Output the [X, Y] coordinate of the center of the cell containing the given text.  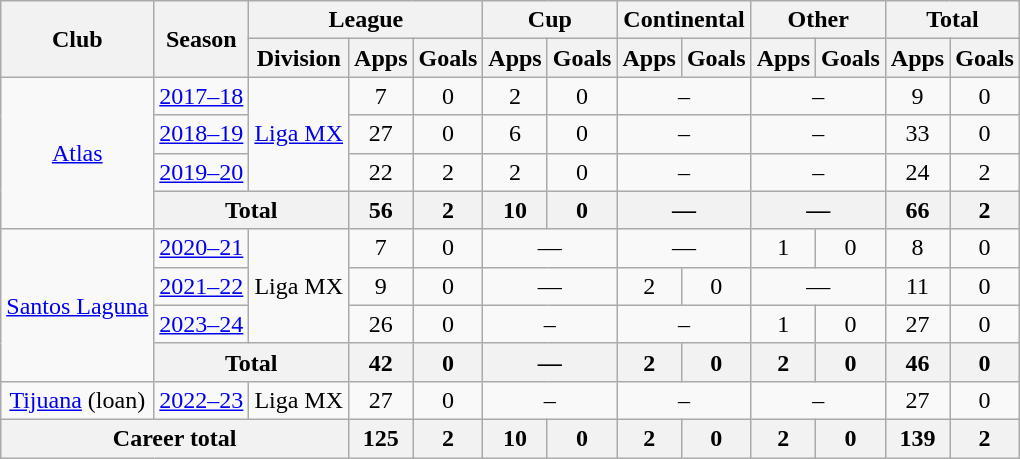
Career total [175, 438]
Season [202, 39]
22 [381, 172]
2020–21 [202, 248]
2023–24 [202, 324]
24 [917, 172]
2019–20 [202, 172]
46 [917, 362]
125 [381, 438]
Continental [684, 20]
11 [917, 286]
56 [381, 210]
Tijuana (loan) [78, 400]
League [366, 20]
Cup [550, 20]
Other [818, 20]
8 [917, 248]
2017–18 [202, 96]
66 [917, 210]
2021–22 [202, 286]
2018–19 [202, 134]
33 [917, 134]
139 [917, 438]
2022–23 [202, 400]
Santos Laguna [78, 305]
Club [78, 39]
42 [381, 362]
Atlas [78, 153]
Division [299, 58]
26 [381, 324]
6 [515, 134]
